Find where the given text appears and provide that cell's center as (X, Y) coordinate. 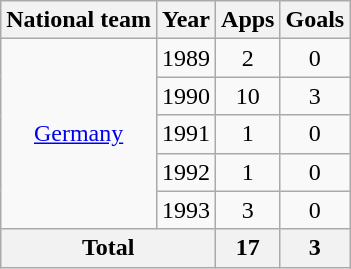
10 (248, 96)
17 (248, 248)
Germany (79, 134)
1993 (186, 210)
National team (79, 20)
1990 (186, 96)
Year (186, 20)
Apps (248, 20)
1992 (186, 172)
1989 (186, 58)
1991 (186, 134)
Goals (315, 20)
2 (248, 58)
Total (108, 248)
